Provide the (X, Y) coordinate of the cell's center where the given text is located.  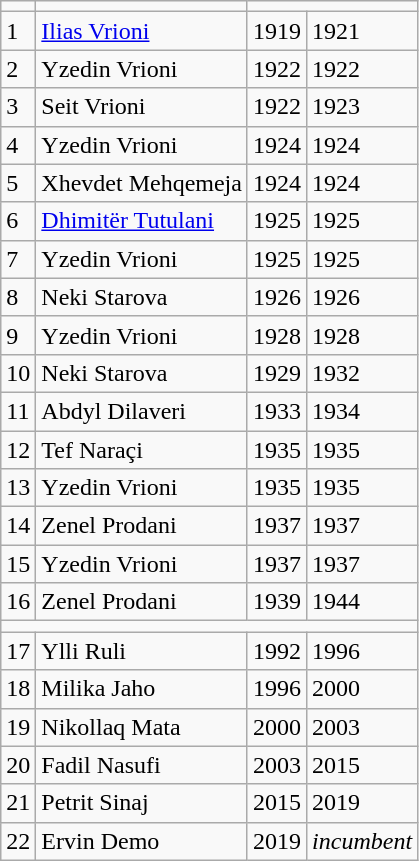
22 (18, 841)
16 (18, 602)
1923 (362, 107)
1939 (276, 602)
6 (18, 221)
18 (18, 689)
14 (18, 526)
1 (18, 31)
5 (18, 183)
19 (18, 727)
13 (18, 488)
8 (18, 297)
1921 (362, 31)
Ilias Vrioni (142, 31)
Fadil Nasufi (142, 765)
1919 (276, 31)
21 (18, 803)
9 (18, 335)
Milika Jaho (142, 689)
Abdyl Dilaveri (142, 411)
10 (18, 373)
Dhimitër Tutulani (142, 221)
11 (18, 411)
1934 (362, 411)
7 (18, 259)
Seit Vrioni (142, 107)
1944 (362, 602)
20 (18, 765)
1933 (276, 411)
3 (18, 107)
Petrit Sinaj (142, 803)
1932 (362, 373)
Tef Naraçi (142, 449)
1929 (276, 373)
4 (18, 145)
Ervin Demo (142, 841)
17 (18, 651)
incumbent (362, 841)
Nikollaq Mata (142, 727)
Ylli Ruli (142, 651)
12 (18, 449)
Xhevdet Mehqemeja (142, 183)
2 (18, 69)
15 (18, 564)
1992 (276, 651)
